Find where the given text appears and provide that cell's center as [x, y] coordinate. 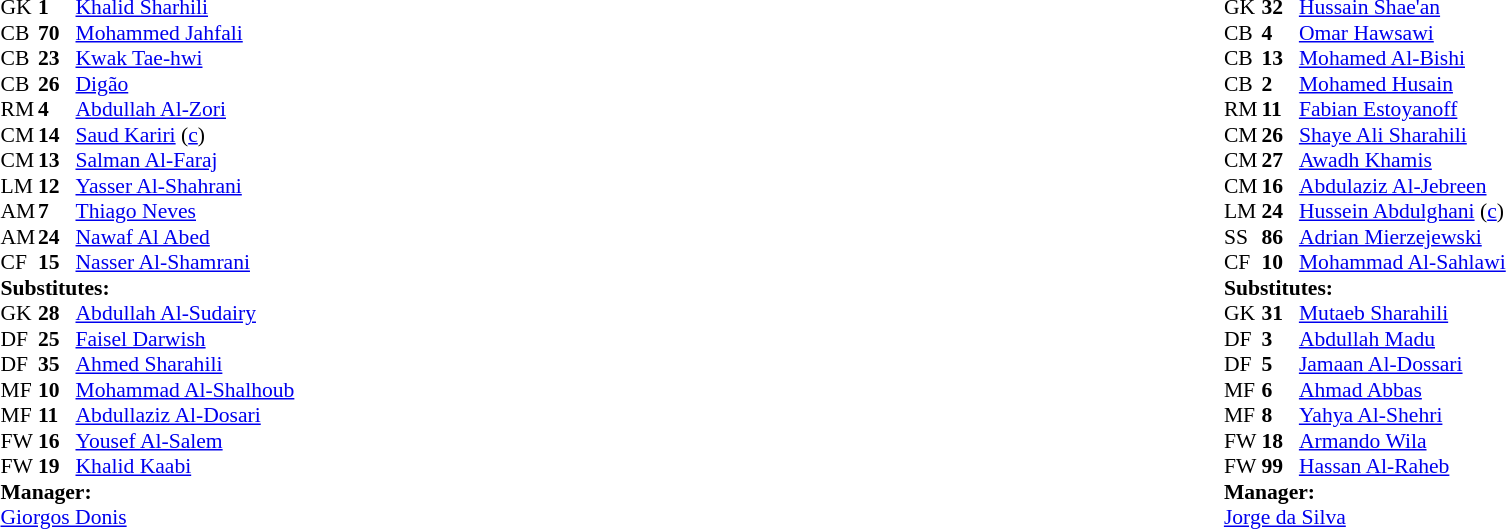
Armando Wila [1402, 441]
Awadh Khamis [1402, 161]
7 [57, 211]
Mohamed Husain [1402, 84]
Jamaan Al-Dossari [1402, 365]
6 [1280, 390]
Khalid Kaabi [186, 467]
Yousef Al-Salem [186, 441]
Digão [186, 84]
Nasser Al-Shamrani [186, 263]
3 [1280, 339]
Shaye Ali Sharahili [1402, 135]
Mohammad Al-Sahlawi [1402, 263]
12 [57, 186]
Thiago Neves [186, 211]
Adrian Mierzejewski [1402, 237]
Abdullah Al-Sudairy [186, 313]
31 [1280, 313]
70 [57, 33]
Abdullaziz Al-Dosari [186, 415]
Ahmad Abbas [1402, 390]
Salman Al-Faraj [186, 161]
2 [1280, 84]
Omar Hawsawi [1402, 33]
99 [1280, 467]
SS [1243, 237]
8 [1280, 415]
28 [57, 313]
Yahya Al-Shehri [1402, 415]
18 [1280, 441]
Mohammad Al-Shalhoub [186, 390]
Kwak Tae-hwi [186, 59]
Mutaeb Sharahili [1402, 313]
Hassan Al-Raheb [1402, 467]
Abdulaziz Al-Jebreen [1402, 186]
27 [1280, 161]
23 [57, 59]
19 [57, 467]
Abdullah Al-Zori [186, 109]
Yasser Al-Shahrani [186, 186]
14 [57, 135]
Hussein Abdulghani (c) [1402, 211]
Fabian Estoyanoff [1402, 109]
Saud Kariri (c) [186, 135]
Abdullah Madu [1402, 339]
Nawaf Al Abed [186, 237]
86 [1280, 237]
Faisel Darwish [186, 339]
Mohamed Al-Bishi [1402, 59]
Mohammed Jahfali [186, 33]
35 [57, 365]
5 [1280, 365]
Ahmed Sharahili [186, 365]
15 [57, 263]
25 [57, 339]
